Extract the [x, y] coordinate from the center of the cell holding the provided text.  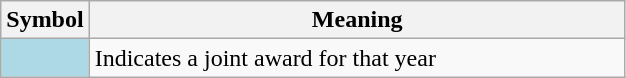
Symbol [45, 20]
Indicates a joint award for that year [357, 58]
Meaning [357, 20]
